Detect which cell encompasses the target text, then output its (X, Y) center coordinate. 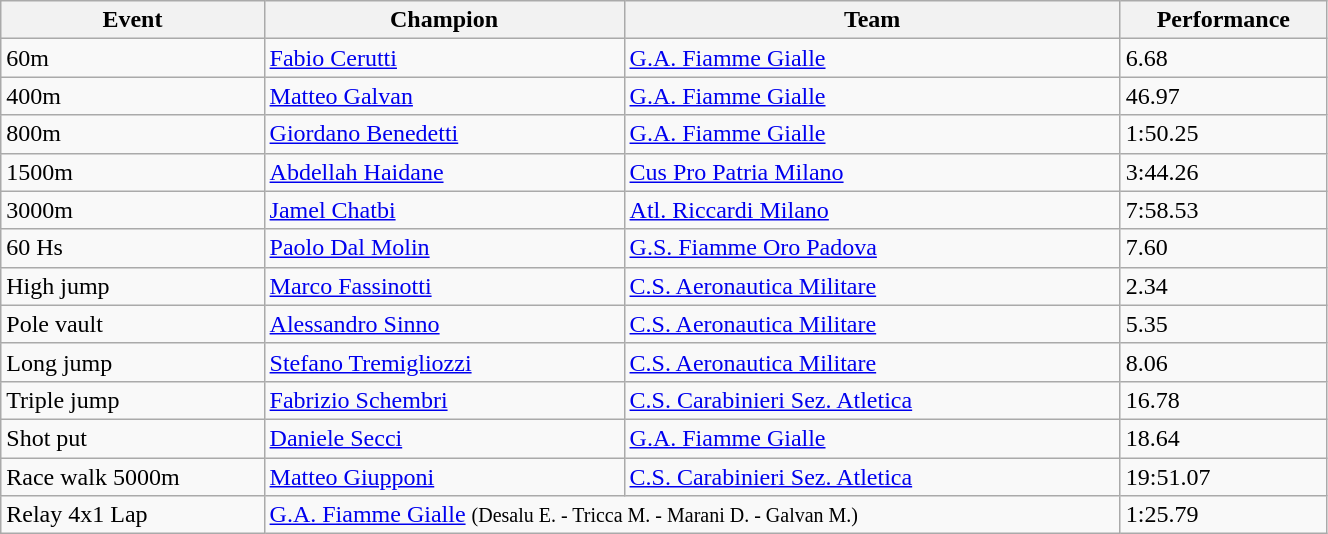
Abdellah Haidane (444, 172)
Triple jump (132, 400)
Fabrizio Schembri (444, 400)
Cus Pro Patria Milano (872, 172)
46.97 (1223, 96)
800m (132, 134)
Long jump (132, 362)
Daniele Secci (444, 438)
Champion (444, 20)
16.78 (1223, 400)
18.64 (1223, 438)
Pole vault (132, 324)
Alessandro Sinno (444, 324)
19:51.07 (1223, 477)
6.68 (1223, 58)
2.34 (1223, 286)
G.A. Fiamme Gialle (Desalu E. - Tricca M. - Marani D. - Galvan M.) (692, 515)
Matteo Giupponi (444, 477)
7.60 (1223, 248)
Paolo Dal Molin (444, 248)
Shot put (132, 438)
High jump (132, 286)
G.S. Fiamme Oro Padova (872, 248)
Event (132, 20)
Matteo Galvan (444, 96)
Team (872, 20)
Fabio Cerutti (444, 58)
Race walk 5000m (132, 477)
1:50.25 (1223, 134)
60m (132, 58)
Jamel Chatbi (444, 210)
1:25.79 (1223, 515)
7:58.53 (1223, 210)
Stefano Tremigliozzi (444, 362)
8.06 (1223, 362)
Marco Fassinotti (444, 286)
3000m (132, 210)
Relay 4x1 Lap (132, 515)
5.35 (1223, 324)
400m (132, 96)
1500m (132, 172)
60 Hs (132, 248)
Giordano Benedetti (444, 134)
Performance (1223, 20)
3:44.26 (1223, 172)
Atl. Riccardi Milano (872, 210)
